Capture the cell that displays the provided text and extract its (x, y) central coordinate. 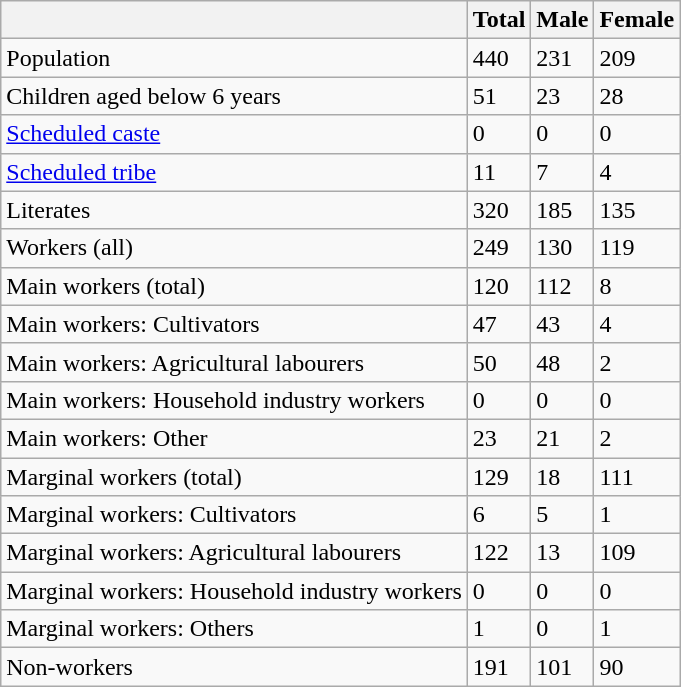
Marginal workers (total) (234, 477)
109 (637, 553)
51 (499, 96)
Main workers: Agricultural labourers (234, 362)
11 (499, 172)
Marginal workers: Others (234, 629)
90 (637, 667)
Marginal workers: Household industry workers (234, 591)
Literates (234, 210)
209 (637, 58)
320 (499, 210)
185 (562, 210)
Main workers: Other (234, 438)
13 (562, 553)
129 (499, 477)
122 (499, 553)
440 (499, 58)
101 (562, 667)
249 (499, 248)
Main workers: Household industry workers (234, 400)
Children aged below 6 years (234, 96)
Population (234, 58)
5 (562, 515)
231 (562, 58)
21 (562, 438)
135 (637, 210)
48 (562, 362)
120 (499, 286)
Main workers: Cultivators (234, 324)
28 (637, 96)
7 (562, 172)
Main workers (total) (234, 286)
6 (499, 515)
Total (499, 20)
Scheduled tribe (234, 172)
Marginal workers: Cultivators (234, 515)
Workers (all) (234, 248)
Male (562, 20)
119 (637, 248)
111 (637, 477)
130 (562, 248)
47 (499, 324)
8 (637, 286)
112 (562, 286)
Female (637, 20)
Marginal workers: Agricultural labourers (234, 553)
18 (562, 477)
50 (499, 362)
43 (562, 324)
191 (499, 667)
Non-workers (234, 667)
Scheduled caste (234, 134)
